Extract the (x, y) coordinate from the center of the cell holding the provided text.  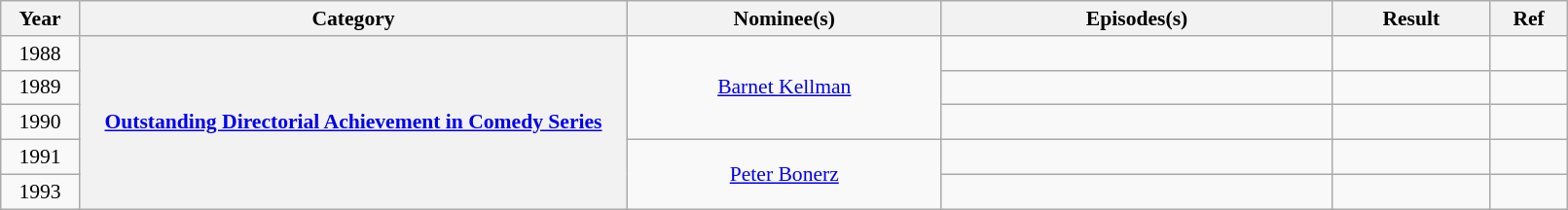
1991 (40, 157)
Nominee(s) (784, 18)
Outstanding Directorial Achievement in Comedy Series (353, 122)
1993 (40, 192)
Episodes(s) (1137, 18)
1990 (40, 122)
1989 (40, 87)
Barnet Kellman (784, 87)
Year (40, 18)
Ref (1528, 18)
1988 (40, 53)
Result (1411, 18)
Peter Bonerz (784, 175)
Category (353, 18)
